For the text-containing cell, return its midpoint in [x, y] coordinate format. 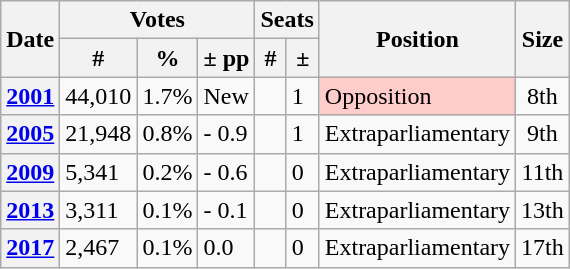
8th [543, 96]
1.7% [168, 96]
% [168, 58]
2017 [30, 248]
Date [30, 39]
Votes [158, 20]
0.0 [226, 248]
21,948 [98, 134]
44,010 [98, 96]
± [302, 58]
5,341 [98, 172]
- 0.9 [226, 134]
0.8% [168, 134]
2,467 [98, 248]
11th [543, 172]
- 0.6 [226, 172]
2001 [30, 96]
2009 [30, 172]
17th [543, 248]
Position [417, 39]
± pp [226, 58]
Size [543, 39]
2013 [30, 210]
13th [543, 210]
New [226, 96]
Seats [287, 20]
3,311 [98, 210]
- 0.1 [226, 210]
0.2% [168, 172]
9th [543, 134]
Opposition [417, 96]
2005 [30, 134]
